Search for the cell housing the specified text and yield its (x, y) center coordinate. 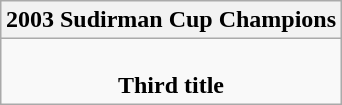
2003 Sudirman Cup Champions (170, 20)
Third title (170, 72)
